Detect which cell encompasses the target text, then output its (X, Y) center coordinate. 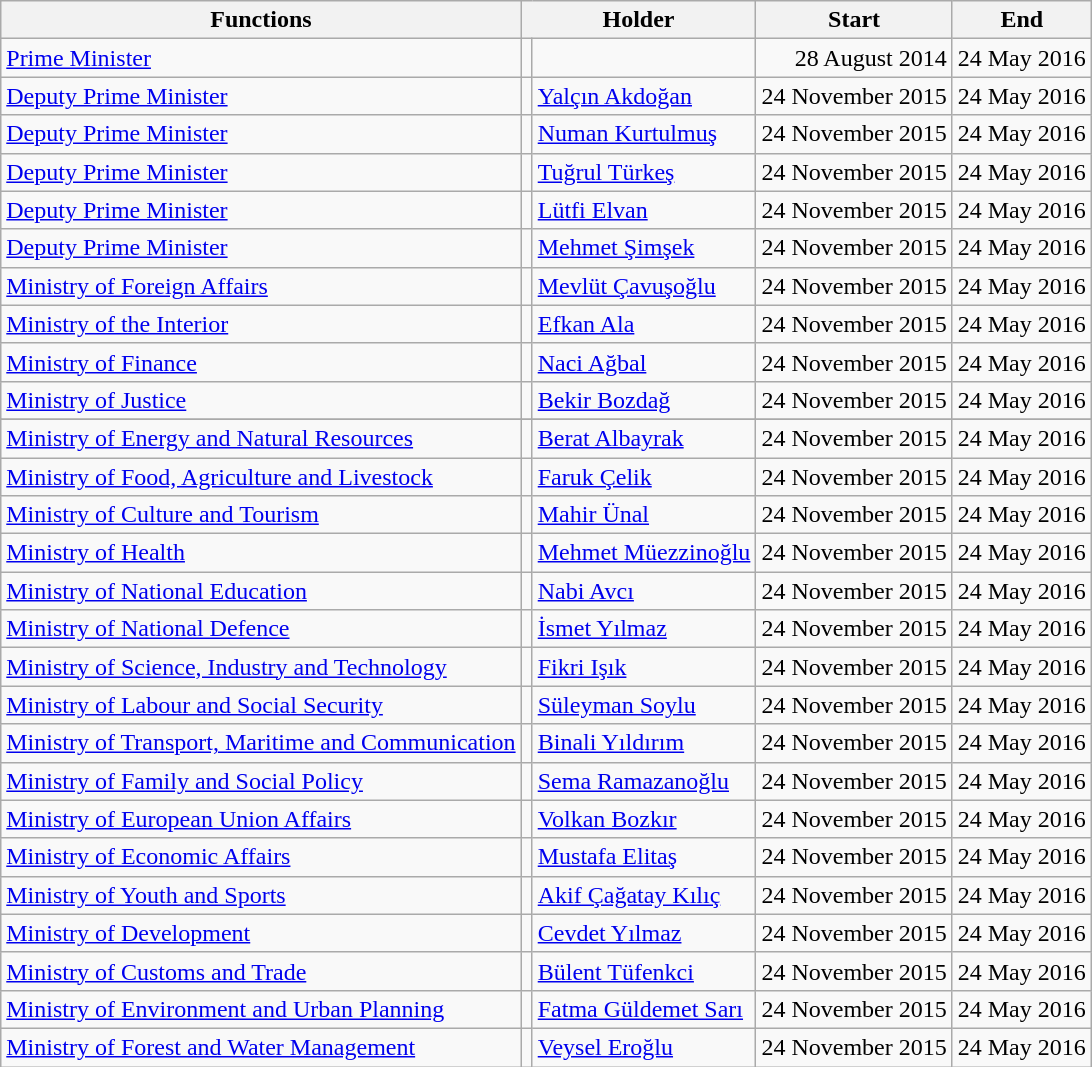
Mehmet Şimşek (644, 248)
Ministry of Environment and Urban Planning (261, 1009)
Start (854, 20)
Berat Albayrak (644, 438)
Ministry of the Interior (261, 324)
Ministry of Food, Agriculture and Livestock (261, 477)
Naci Ağbal (644, 362)
Ministry of Customs and Trade (261, 971)
Lütfi Elvan (644, 210)
Numan Kurtulmuş (644, 134)
Fatma Güldemet Sarı (644, 1009)
Ministry of Culture and Tourism (261, 515)
Ministry of Development (261, 933)
28 August 2014 (854, 58)
Veysel Eroğlu (644, 1047)
Holder (638, 20)
Ministry of Science, Industry and Technology (261, 667)
Binali Yıldırım (644, 743)
Mehmet Müezzinoğlu (644, 553)
Prime Minister (261, 58)
Ministry of Labour and Social Security (261, 705)
İsmet Yılmaz (644, 629)
Fikri Işık (644, 667)
Bülent Tüfenkci (644, 971)
Süleyman Soylu (644, 705)
Functions (261, 20)
Akif Çağatay Kılıç (644, 895)
Ministry of Justice (261, 400)
Ministry of Finance (261, 362)
Mahir Ünal (644, 515)
End (1022, 20)
Sema Ramazanoğlu (644, 781)
Ministry of Health (261, 553)
Mevlüt Çavuşoğlu (644, 286)
Ministry of National Education (261, 591)
Ministry of Transport, Maritime and Communication (261, 743)
Ministry of Energy and Natural Resources (261, 438)
Ministry of Family and Social Policy (261, 781)
Efkan Ala (644, 324)
Tuğrul Türkeş (644, 172)
Nabi Avcı (644, 591)
Ministry of Youth and Sports (261, 895)
Yalçın Akdoğan (644, 96)
Faruk Çelik (644, 477)
Ministry of National Defence (261, 629)
Cevdet Yılmaz (644, 933)
Bekir Bozdağ (644, 400)
Ministry of Foreign Affairs (261, 286)
Mustafa Elitaş (644, 857)
Ministry of Economic Affairs (261, 857)
Ministry of European Union Affairs (261, 819)
Volkan Bozkır (644, 819)
Ministry of Forest and Water Management (261, 1047)
